Detect which cell encompasses the target text, then output its [x, y] center coordinate. 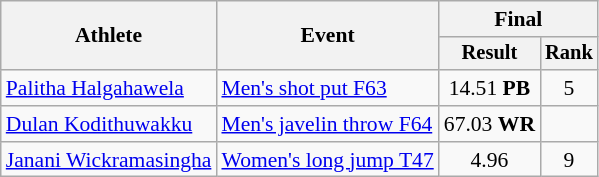
Palitha Halgahawela [109, 88]
Dulan Kodithuwakku [109, 124]
Rank [569, 54]
67.03 WR [490, 124]
Men's shot put F63 [327, 88]
Final [518, 19]
Men's javelin throw F64 [327, 124]
Athlete [109, 36]
Result [490, 54]
5 [569, 88]
14.51 PB [490, 88]
Event [327, 36]
